From the cell containing the given text, extract its center point as (x, y) coordinate. 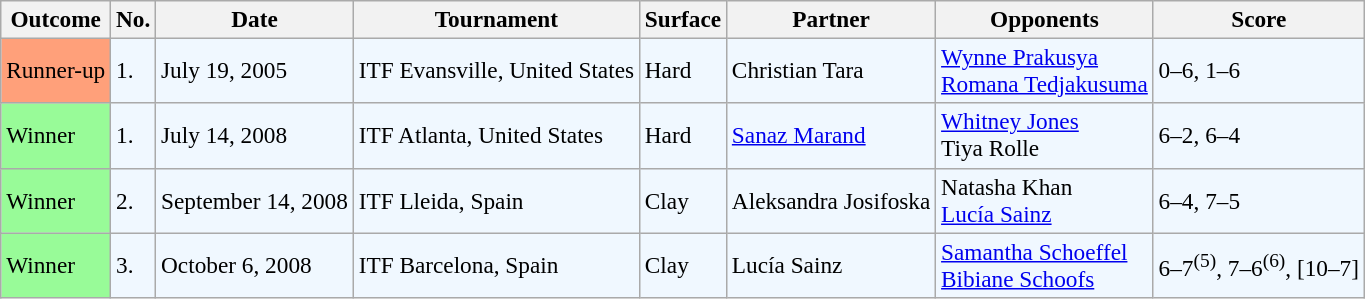
Tournament (496, 19)
Outcome (56, 19)
ITF Barcelona, Spain (496, 264)
0–6, 1–6 (1258, 70)
Date (255, 19)
Partner (830, 19)
2. (134, 200)
6–4, 7–5 (1258, 200)
ITF Evansville, United States (496, 70)
6–2, 6–4 (1258, 136)
Christian Tara (830, 70)
Surface (682, 19)
Opponents (1045, 19)
Wynne Prakusya Romana Tedjakusuma (1045, 70)
Samantha Schoeffel Bibiane Schoofs (1045, 264)
July 14, 2008 (255, 136)
Sanaz Marand (830, 136)
October 6, 2008 (255, 264)
ITF Atlanta, United States (496, 136)
6–7(5), 7–6(6), [10–7] (1258, 264)
3. (134, 264)
ITF Lleida, Spain (496, 200)
No. (134, 19)
Natasha Khan Lucía Sainz (1045, 200)
Whitney Jones Tiya Rolle (1045, 136)
Runner-up (56, 70)
September 14, 2008 (255, 200)
Aleksandra Josifoska (830, 200)
Score (1258, 19)
Lucía Sainz (830, 264)
July 19, 2005 (255, 70)
